Return [x, y] of the center of cell containing provided text 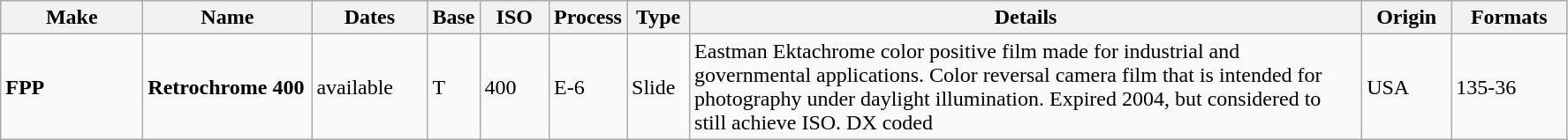
Name [228, 18]
135-36 [1509, 86]
Make [72, 18]
Type [659, 18]
E-6 [588, 86]
400 [514, 86]
Details [1026, 18]
Formats [1509, 18]
available [369, 86]
Base [454, 18]
Process [588, 18]
Dates [369, 18]
ISO [514, 18]
USA [1406, 86]
Slide [659, 86]
Retrochrome 400 [228, 86]
T [454, 86]
FPP [72, 86]
Origin [1406, 18]
